Detect which cell encompasses the target text, then output its (x, y) center coordinate. 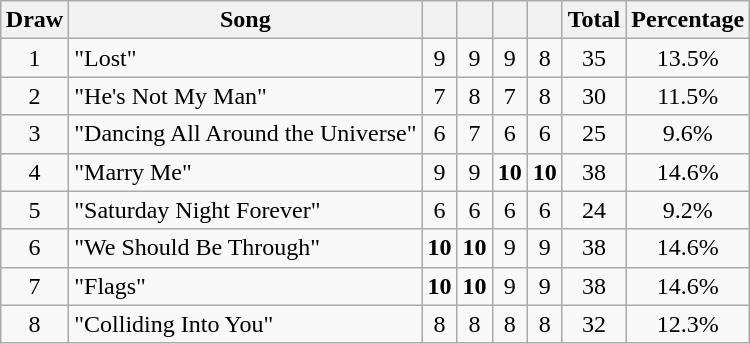
"Flags" (246, 286)
"Dancing All Around the Universe" (246, 134)
25 (594, 134)
"Colliding Into You" (246, 324)
30 (594, 96)
Draw (34, 20)
2 (34, 96)
12.3% (688, 324)
24 (594, 210)
"We Should Be Through" (246, 248)
9.6% (688, 134)
13.5% (688, 58)
Total (594, 20)
Song (246, 20)
"Saturday Night Forever" (246, 210)
3 (34, 134)
32 (594, 324)
"Lost" (246, 58)
"He's Not My Man" (246, 96)
9.2% (688, 210)
"Marry Me" (246, 172)
Percentage (688, 20)
5 (34, 210)
35 (594, 58)
11.5% (688, 96)
4 (34, 172)
1 (34, 58)
